Scan for the cell matching the given text and deliver its [x, y] coordinate at center. 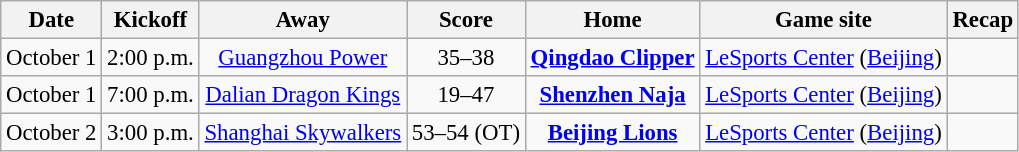
Away [302, 20]
7:00 p.m. [150, 95]
Score [466, 20]
Shanghai Skywalkers [302, 133]
Guangzhou Power [302, 58]
Kickoff [150, 20]
Recap [982, 20]
October 2 [52, 133]
3:00 p.m. [150, 133]
35–38 [466, 58]
19–47 [466, 95]
53–54 (OT) [466, 133]
Beijing Lions [612, 133]
Qingdao Clipper [612, 58]
Shenzhen Naja [612, 95]
Game site [824, 20]
Home [612, 20]
Dalian Dragon Kings [302, 95]
2:00 p.m. [150, 58]
Date [52, 20]
